For the text-containing cell, return its midpoint in (X, Y) coordinate format. 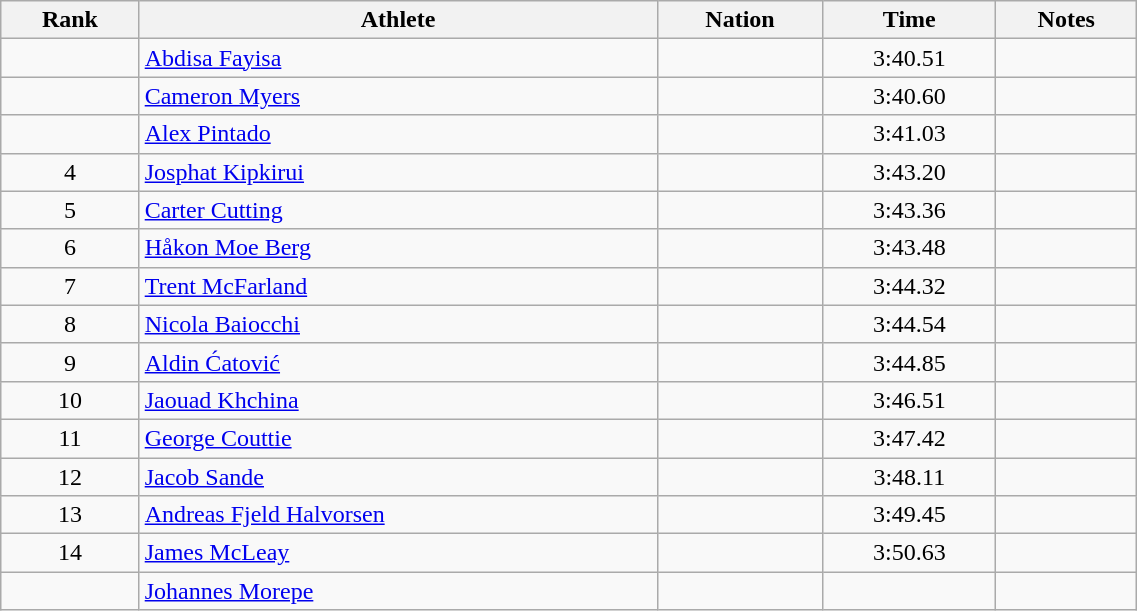
George Couttie (398, 438)
Håkon Moe Berg (398, 248)
3:48.11 (910, 477)
13 (70, 515)
Josphat Kipkirui (398, 172)
Jacob Sande (398, 477)
Rank (70, 20)
Johannes Morepe (398, 591)
3:41.03 (910, 134)
3:43.48 (910, 248)
5 (70, 210)
3:44.54 (910, 324)
Carter Cutting (398, 210)
3:40.51 (910, 58)
4 (70, 172)
Trent McFarland (398, 286)
10 (70, 400)
3:50.63 (910, 553)
Abdisa Fayisa (398, 58)
Nicola Baiocchi (398, 324)
3:47.42 (910, 438)
3:44.32 (910, 286)
11 (70, 438)
8 (70, 324)
12 (70, 477)
6 (70, 248)
3:44.85 (910, 362)
Athlete (398, 20)
James McLeay (398, 553)
Notes (1066, 20)
Jaouad Khchina (398, 400)
Alex Pintado (398, 134)
3:43.20 (910, 172)
9 (70, 362)
Cameron Myers (398, 96)
7 (70, 286)
Andreas Fjeld Halvorsen (398, 515)
3:49.45 (910, 515)
3:43.36 (910, 210)
Time (910, 20)
Nation (740, 20)
3:46.51 (910, 400)
Aldin Ćatović (398, 362)
3:40.60 (910, 96)
14 (70, 553)
